Locate the cell with the specified text and output its [X, Y] center coordinate. 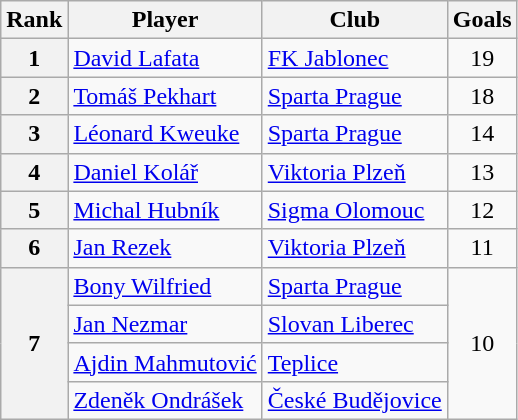
Sigma Olomouc [354, 210]
Jan Rezek [165, 248]
4 [34, 172]
Teplice [354, 362]
Zdeněk Ondrášek [165, 400]
7 [34, 343]
Goals [482, 20]
10 [482, 343]
12 [482, 210]
Michal Hubník [165, 210]
6 [34, 248]
2 [34, 96]
Tomáš Pekhart [165, 96]
1 [34, 58]
5 [34, 210]
Léonard Kweuke [165, 134]
3 [34, 134]
České Budějovice [354, 400]
Club [354, 20]
11 [482, 248]
Ajdin Mahmutović [165, 362]
Jan Nezmar [165, 324]
13 [482, 172]
14 [482, 134]
Player [165, 20]
18 [482, 96]
Bony Wilfried [165, 286]
19 [482, 58]
Rank [34, 20]
Daniel Kolář [165, 172]
David Lafata [165, 58]
FK Jablonec [354, 58]
Slovan Liberec [354, 324]
